Detect which cell encompasses the target text, then output its [x, y] center coordinate. 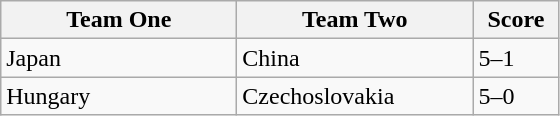
China [355, 58]
Team Two [355, 20]
Team One [119, 20]
Hungary [119, 96]
5–1 [516, 58]
Czechoslovakia [355, 96]
Japan [119, 58]
Score [516, 20]
5–0 [516, 96]
